Search for the cell housing the specified text and yield its [X, Y] center coordinate. 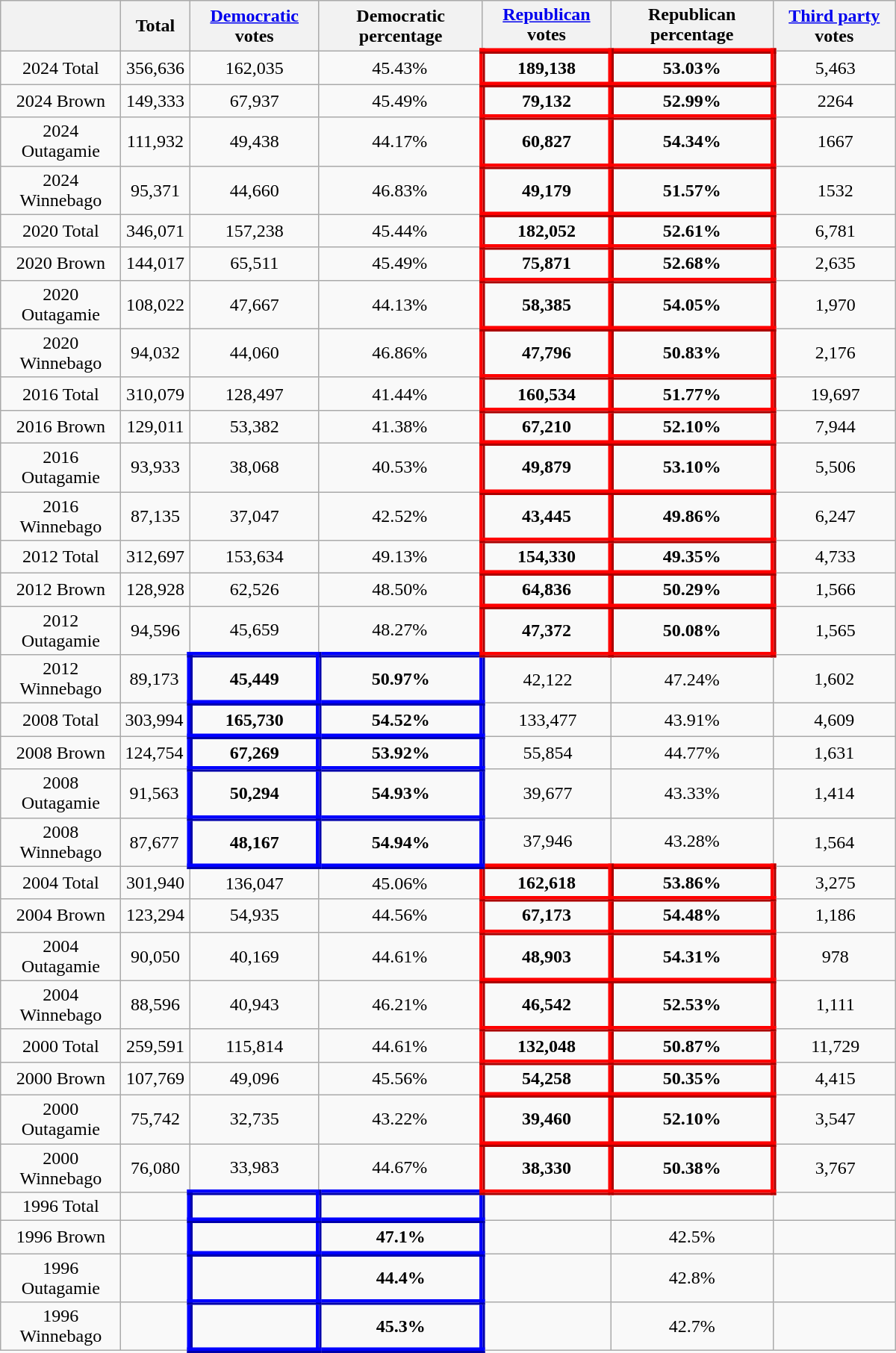
11,729 [834, 1045]
37,946 [547, 842]
44,060 [254, 352]
303,994 [155, 720]
2008 Winnebago [61, 842]
2000 Outagamie [61, 1119]
2020 Brown [61, 264]
Total [155, 26]
128,928 [155, 590]
93,933 [155, 467]
89,173 [155, 679]
Third party votes [834, 26]
128,497 [254, 394]
2012 Winnebago [61, 679]
129,011 [155, 426]
1996 Winnebago [61, 1326]
49,179 [547, 190]
2024 Outagamie [61, 142]
94,032 [155, 352]
162,035 [254, 68]
48.50% [400, 590]
39,677 [547, 793]
45.44% [400, 231]
45.56% [400, 1078]
42.5% [691, 1237]
1,566 [834, 590]
162,618 [547, 883]
51.77% [691, 394]
2016 Total [61, 394]
43,445 [547, 515]
1,602 [834, 679]
52.53% [691, 1005]
67,210 [547, 426]
2008 Outagamie [61, 793]
6,781 [834, 231]
51.57% [691, 190]
165,730 [254, 720]
2016 Winnebago [61, 515]
46,542 [547, 1005]
54,935 [254, 915]
310,079 [155, 394]
3,275 [834, 883]
2004 Brown [61, 915]
87,677 [155, 842]
157,238 [254, 231]
46.83% [400, 190]
136,047 [254, 883]
2016 Brown [61, 426]
312,697 [155, 557]
4,733 [834, 557]
65,511 [254, 264]
2016 Outagamie [61, 467]
1,565 [834, 630]
53,382 [254, 426]
91,563 [155, 793]
43.28% [691, 842]
2020 Total [61, 231]
259,591 [155, 1045]
45.06% [400, 883]
5,506 [834, 467]
43.22% [400, 1119]
2008 Total [61, 720]
2,176 [834, 352]
39,460 [547, 1119]
47,796 [547, 352]
1996 Total [61, 1207]
52.61% [691, 231]
47,667 [254, 305]
75,742 [155, 1119]
1,564 [834, 842]
79,132 [547, 101]
58,385 [547, 305]
153,634 [254, 557]
54.48% [691, 915]
94,596 [155, 630]
48,167 [254, 842]
38,330 [547, 1168]
40,169 [254, 956]
38,068 [254, 467]
144,017 [155, 264]
5,463 [834, 68]
40,943 [254, 1005]
301,940 [155, 883]
90,050 [155, 956]
Democratic percentage [400, 26]
3,547 [834, 1119]
2024 Total [61, 68]
133,477 [547, 720]
41.44% [400, 394]
107,769 [155, 1078]
2264 [834, 101]
2000 Brown [61, 1078]
2012 Brown [61, 590]
32,735 [254, 1119]
182,052 [547, 231]
54.05% [691, 305]
50.87% [691, 1045]
43.33% [691, 793]
44,660 [254, 190]
44.17% [400, 142]
48,903 [547, 956]
2000 Winnebago [61, 1168]
60,827 [547, 142]
50.29% [691, 590]
49.35% [691, 557]
154,330 [547, 557]
1,111 [834, 1005]
44.56% [400, 915]
160,534 [547, 394]
67,173 [547, 915]
2024 Winnebago [61, 190]
356,636 [155, 68]
42.8% [691, 1278]
Democratic votes [254, 26]
45.43% [400, 68]
88,596 [155, 1005]
50.08% [691, 630]
2012 Outagamie [61, 630]
50.38% [691, 1168]
50.97% [400, 679]
53.03% [691, 68]
47.1% [400, 1237]
149,333 [155, 101]
44.13% [400, 305]
1,186 [834, 915]
54,258 [547, 1078]
55,854 [547, 753]
43.91% [691, 720]
50.83% [691, 352]
50,294 [254, 793]
37,047 [254, 515]
Republican votes [547, 26]
49.13% [400, 557]
123,294 [155, 915]
64,836 [547, 590]
1,631 [834, 753]
76,080 [155, 1168]
45.3% [400, 1326]
47,372 [547, 630]
346,071 [155, 231]
67,937 [254, 101]
40.53% [400, 467]
67,269 [254, 753]
54.31% [691, 956]
115,814 [254, 1045]
2004 Outagamie [61, 956]
2004 Winnebago [61, 1005]
42.52% [400, 515]
41.38% [400, 426]
1,970 [834, 305]
46.21% [400, 1005]
42,122 [547, 679]
2020 Outagamie [61, 305]
3,767 [834, 1168]
46.86% [400, 352]
4,415 [834, 1078]
2004 Total [61, 883]
2020 Winnebago [61, 352]
Republican percentage [691, 26]
2024 Brown [61, 101]
54.34% [691, 142]
978 [834, 956]
54.52% [400, 720]
2008 Brown [61, 753]
75,871 [547, 264]
44.4% [400, 1278]
6,247 [834, 515]
2,635 [834, 264]
1996 Brown [61, 1237]
48.27% [400, 630]
111,932 [155, 142]
132,048 [547, 1045]
45,659 [254, 630]
19,697 [834, 394]
52.68% [691, 264]
1,414 [834, 793]
47.24% [691, 679]
1532 [834, 190]
53.86% [691, 883]
189,138 [547, 68]
124,754 [155, 753]
1996 Outagamie [61, 1278]
49,096 [254, 1078]
2000 Total [61, 1045]
49,879 [547, 467]
52.99% [691, 101]
1667 [834, 142]
44.77% [691, 753]
54.93% [400, 793]
62,526 [254, 590]
108,022 [155, 305]
87,135 [155, 515]
53.10% [691, 467]
95,371 [155, 190]
7,944 [834, 426]
53.92% [400, 753]
33,983 [254, 1168]
54.94% [400, 842]
4,609 [834, 720]
49,438 [254, 142]
45,449 [254, 679]
44.67% [400, 1168]
2012 Total [61, 557]
50.35% [691, 1078]
49.86% [691, 515]
42.7% [691, 1326]
